Pinpoint the cell where the given text exists, returning its [x, y] midpoint coordinate. 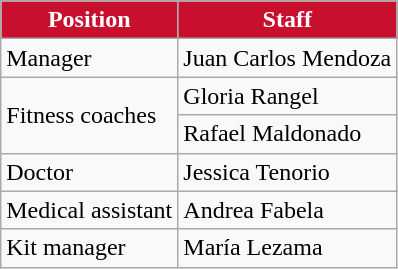
Position [90, 20]
Staff [288, 20]
Fitness coaches [90, 115]
Gloria Rangel [288, 96]
Andrea Fabela [288, 210]
María Lezama [288, 248]
Medical assistant [90, 210]
Juan Carlos Mendoza [288, 58]
Jessica Tenorio [288, 172]
Rafael Maldonado [288, 134]
Manager [90, 58]
Kit manager [90, 248]
Doctor [90, 172]
